Extract the [X, Y] coordinate from the center of the cell holding the provided text.  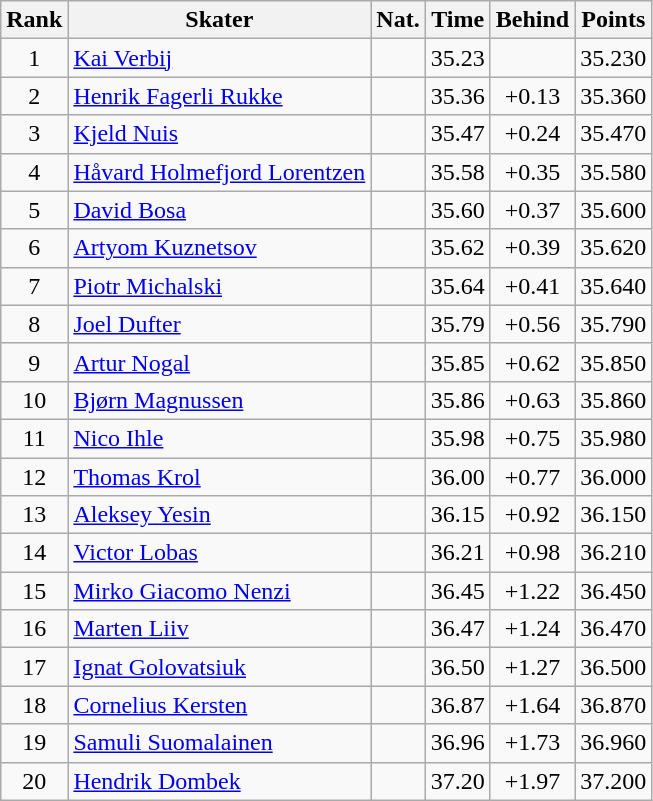
Marten Liiv [220, 629]
+1.64 [532, 705]
35.620 [614, 248]
6 [34, 248]
1 [34, 58]
35.790 [614, 324]
35.23 [458, 58]
36.15 [458, 515]
+0.35 [532, 172]
+1.24 [532, 629]
David Bosa [220, 210]
Time [458, 20]
35.230 [614, 58]
17 [34, 667]
+1.22 [532, 591]
19 [34, 743]
+0.24 [532, 134]
18 [34, 705]
36.50 [458, 667]
Ignat Golovatsiuk [220, 667]
8 [34, 324]
Kjeld Nuis [220, 134]
35.60 [458, 210]
+0.37 [532, 210]
14 [34, 553]
35.98 [458, 438]
9 [34, 362]
36.210 [614, 553]
16 [34, 629]
36.870 [614, 705]
Thomas Krol [220, 477]
Nico Ihle [220, 438]
+0.39 [532, 248]
Aleksey Yesin [220, 515]
Victor Lobas [220, 553]
35.62 [458, 248]
+1.73 [532, 743]
36.00 [458, 477]
36.96 [458, 743]
Artyom Kuznetsov [220, 248]
Skater [220, 20]
+0.75 [532, 438]
+0.41 [532, 286]
35.85 [458, 362]
36.000 [614, 477]
35.36 [458, 96]
+0.98 [532, 553]
Piotr Michalski [220, 286]
+1.27 [532, 667]
37.20 [458, 781]
2 [34, 96]
36.450 [614, 591]
+0.92 [532, 515]
36.47 [458, 629]
Håvard Holmefjord Lorentzen [220, 172]
35.600 [614, 210]
3 [34, 134]
Nat. [398, 20]
35.47 [458, 134]
35.850 [614, 362]
36.960 [614, 743]
+0.56 [532, 324]
+1.97 [532, 781]
36.470 [614, 629]
37.200 [614, 781]
36.87 [458, 705]
35.86 [458, 400]
Cornelius Kersten [220, 705]
35.58 [458, 172]
11 [34, 438]
Mirko Giacomo Nenzi [220, 591]
10 [34, 400]
Kai Verbij [220, 58]
Points [614, 20]
35.580 [614, 172]
36.150 [614, 515]
+0.77 [532, 477]
5 [34, 210]
+0.63 [532, 400]
35.860 [614, 400]
Rank [34, 20]
35.980 [614, 438]
7 [34, 286]
35.470 [614, 134]
Hendrik Dombek [220, 781]
Artur Nogal [220, 362]
13 [34, 515]
4 [34, 172]
Henrik Fagerli Rukke [220, 96]
36.500 [614, 667]
Behind [532, 20]
35.360 [614, 96]
35.64 [458, 286]
35.79 [458, 324]
36.45 [458, 591]
Bjørn Magnussen [220, 400]
+0.62 [532, 362]
+0.13 [532, 96]
12 [34, 477]
36.21 [458, 553]
Joel Dufter [220, 324]
15 [34, 591]
Samuli Suomalainen [220, 743]
20 [34, 781]
35.640 [614, 286]
